Search for the cell housing the specified text and yield its [X, Y] center coordinate. 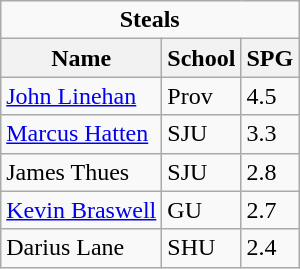
2.7 [270, 210]
James Thues [82, 172]
2.4 [270, 248]
3.3 [270, 134]
Steals [150, 20]
Kevin Braswell [82, 210]
GU [202, 210]
SPG [270, 58]
SHU [202, 248]
Darius Lane [82, 248]
2.8 [270, 172]
Marcus Hatten [82, 134]
Name [82, 58]
4.5 [270, 96]
John Linehan [82, 96]
School [202, 58]
Prov [202, 96]
